Capture the cell that displays the provided text and extract its (x, y) central coordinate. 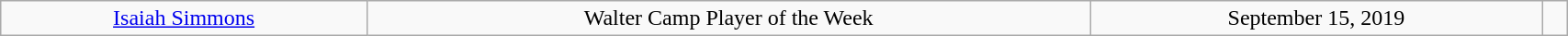
Walter Camp Player of the Week (728, 18)
Isaiah Simmons (184, 18)
September 15, 2019 (1316, 18)
